Return the (X, Y) coordinate for the center point of the cell that contains the specified text.  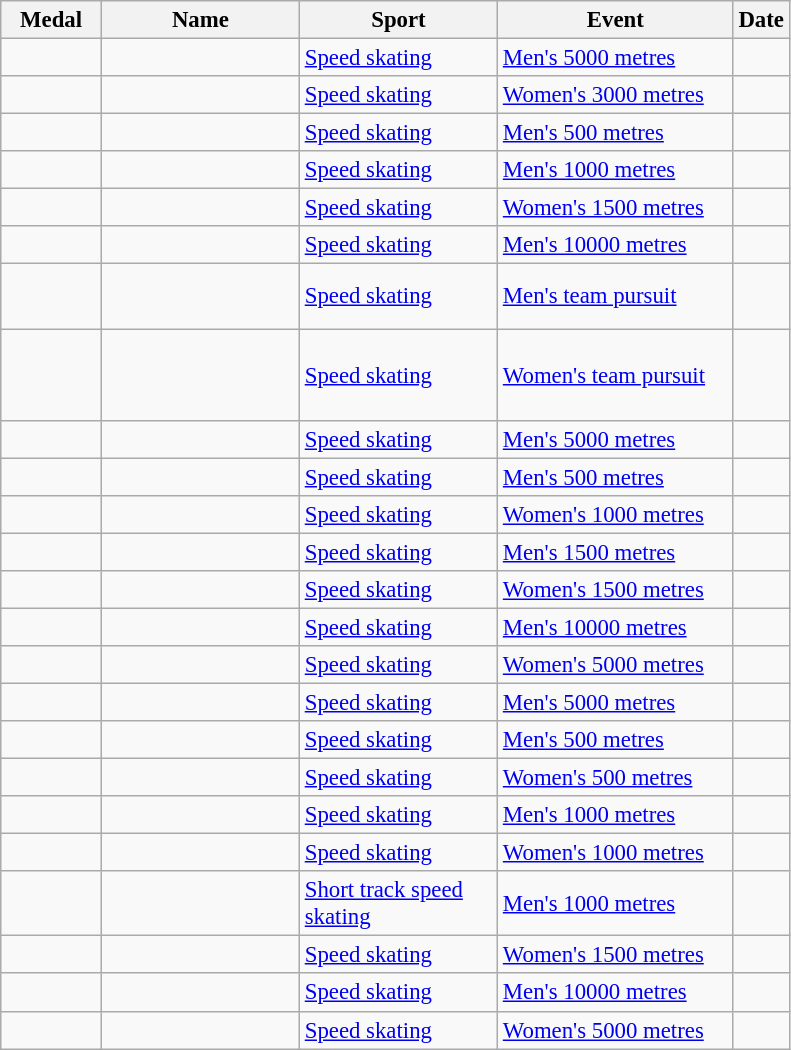
Event (616, 20)
Date (761, 20)
Women's team pursuit (616, 375)
Men's 1500 metres (616, 552)
Medal (52, 20)
Women's 500 metres (616, 778)
Women's 3000 metres (616, 95)
Men's team pursuit (616, 296)
Name (200, 20)
Sport (398, 20)
Short track speed skating (398, 904)
